Capture the cell that displays the provided text and extract its [X, Y] central coordinate. 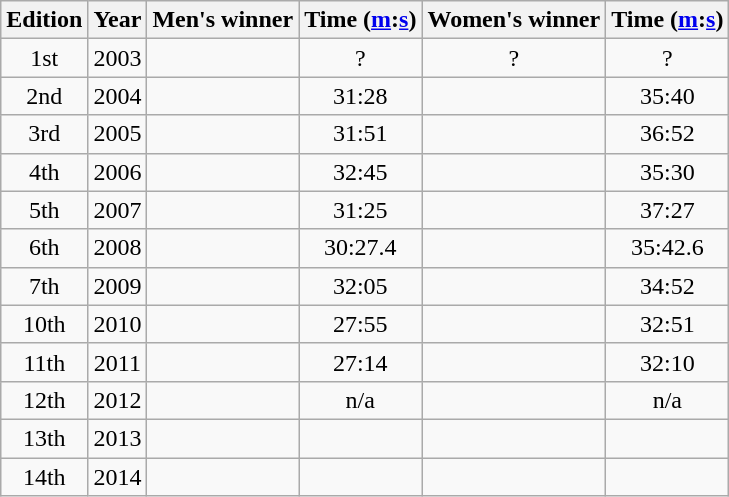
2011 [118, 362]
Year [118, 20]
14th [44, 477]
32:10 [668, 362]
31:25 [360, 210]
2nd [44, 96]
2014 [118, 477]
Edition [44, 20]
2008 [118, 248]
2005 [118, 134]
2004 [118, 96]
34:52 [668, 286]
36:52 [668, 134]
11th [44, 362]
3rd [44, 134]
27:14 [360, 362]
32:51 [668, 324]
2010 [118, 324]
2013 [118, 438]
2012 [118, 400]
13th [44, 438]
30:27.4 [360, 248]
12th [44, 400]
35:42.6 [668, 248]
32:05 [360, 286]
37:27 [668, 210]
35:30 [668, 172]
31:28 [360, 96]
Women's winner [514, 20]
2009 [118, 286]
2007 [118, 210]
32:45 [360, 172]
2006 [118, 172]
1st [44, 58]
31:51 [360, 134]
5th [44, 210]
4th [44, 172]
Men's winner [223, 20]
2003 [118, 58]
7th [44, 286]
27:55 [360, 324]
35:40 [668, 96]
10th [44, 324]
6th [44, 248]
